Extract the (X, Y) coordinate from the center of the cell holding the provided text.  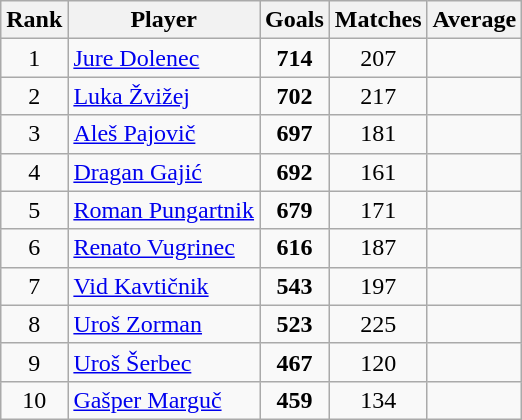
10 (34, 400)
Aleš Pajovič (164, 134)
171 (378, 210)
702 (295, 96)
Renato Vugrinec (164, 248)
Rank (34, 20)
197 (378, 286)
Dragan Gajić (164, 172)
187 (378, 248)
1 (34, 58)
Uroš Zorman (164, 324)
616 (295, 248)
6 (34, 248)
5 (34, 210)
Roman Pungartnik (164, 210)
467 (295, 362)
2 (34, 96)
9 (34, 362)
207 (378, 58)
697 (295, 134)
523 (295, 324)
7 (34, 286)
679 (295, 210)
Gašper Marguč (164, 400)
225 (378, 324)
Jure Dolenec (164, 58)
Luka Žvižej (164, 96)
Average (474, 20)
181 (378, 134)
120 (378, 362)
Goals (295, 20)
161 (378, 172)
134 (378, 400)
459 (295, 400)
8 (34, 324)
217 (378, 96)
Matches (378, 20)
Vid Kavtičnik (164, 286)
714 (295, 58)
Uroš Šerbec (164, 362)
692 (295, 172)
3 (34, 134)
Player (164, 20)
4 (34, 172)
543 (295, 286)
